Extract the [X, Y] coordinate from the center of the cell holding the provided text.  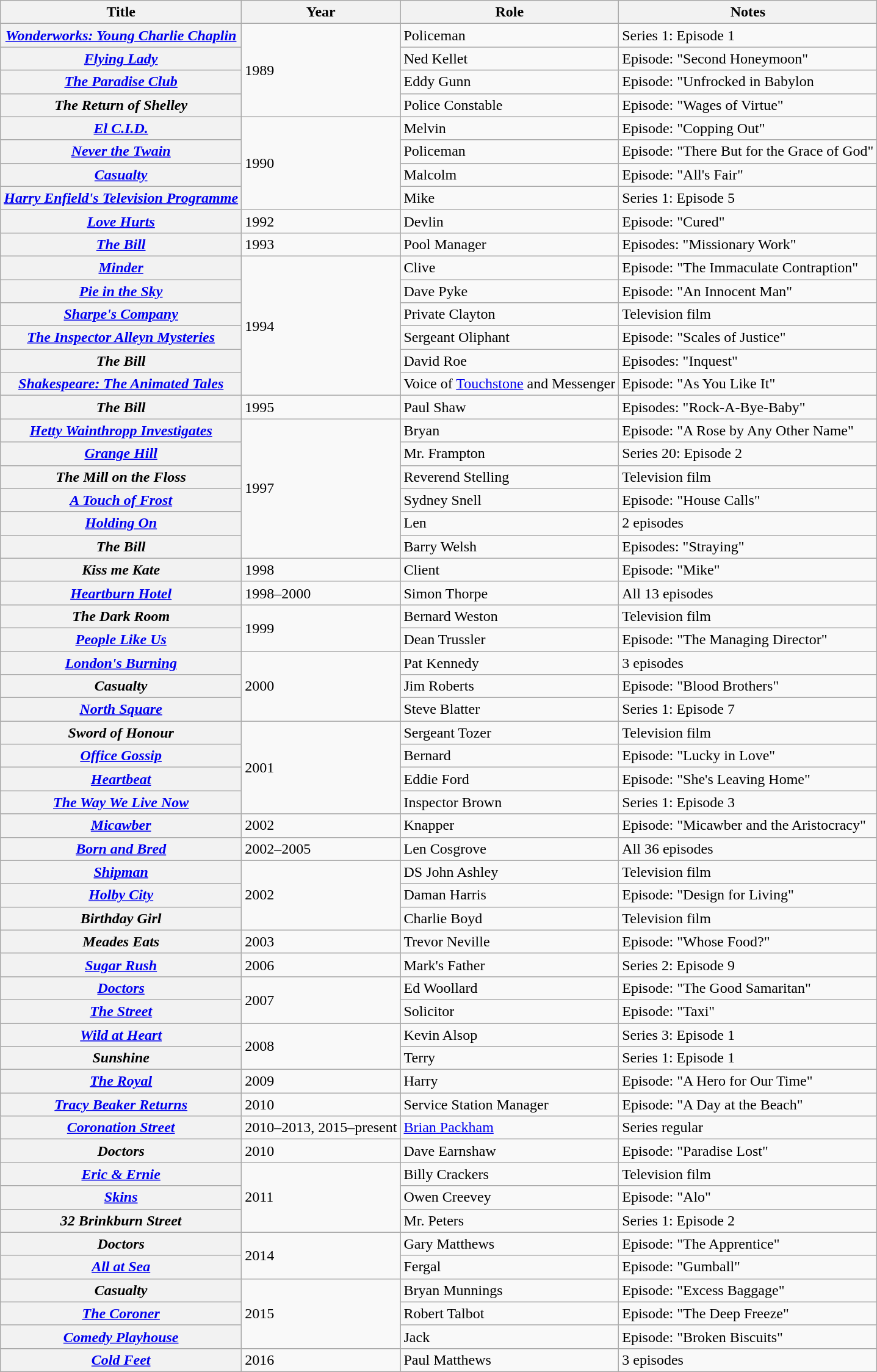
Paul Shaw [510, 407]
Episode: "Excess Baggage" [748, 1290]
Reverend Stelling [510, 477]
2006 [321, 965]
Episode: "Blood Brothers" [748, 686]
Harry Enfield's Television Programme [121, 198]
Bernard Weston [510, 616]
Robert Talbot [510, 1313]
Title [121, 12]
Holby City [121, 895]
Episode: "Scales of Justice" [748, 338]
2002–2005 [321, 849]
Barry Welsh [510, 546]
Series regular [748, 1128]
Episode: "Unfrocked in Babylon [748, 82]
Notes [748, 12]
Hetty Wainthropp Investigates [121, 430]
Jack [510, 1337]
Episode: "The Managing Director" [748, 639]
Jim Roberts [510, 686]
Eddy Gunn [510, 82]
Heartbeat [121, 779]
Episode: "Broken Biscuits" [748, 1337]
1999 [321, 628]
All 13 episodes [748, 593]
Steve Blatter [510, 710]
The Dark Room [121, 616]
1990 [321, 163]
People Like Us [121, 639]
32 Brinkburn Street [121, 1221]
Ed Woollard [510, 988]
2015 [321, 1313]
Episode: "The Immaculate Contraption" [748, 267]
Mark's Father [510, 965]
2009 [321, 1081]
The Mill on the Floss [121, 477]
Minder [121, 267]
2000 [321, 686]
Shakespeare: The Animated Tales [121, 384]
Bernard [510, 756]
North Square [121, 710]
1994 [321, 325]
Ned Kellet [510, 59]
Episode: "The Deep Freeze" [748, 1313]
1992 [321, 221]
Sergeant Oliphant [510, 338]
2016 [321, 1360]
Malcolm [510, 175]
Kiss me Kate [121, 570]
All 36 episodes [748, 849]
1998 [321, 570]
Gary Matthews [510, 1244]
Devlin [510, 221]
The Return of Shelley [121, 105]
Episodes: "Inquest" [748, 361]
A Touch of Frost [121, 500]
Series 1: Episode 7 [748, 710]
Series 20: Episode 2 [748, 454]
Harry [510, 1081]
Cold Feet [121, 1360]
Series 1: Episode 3 [748, 802]
The Street [121, 1011]
Dave Earnshaw [510, 1151]
The Inspector Alleyn Mysteries [121, 338]
1993 [321, 244]
Episode: "Gumball" [748, 1267]
1989 [321, 70]
Bryan [510, 430]
Mr. Frampton [510, 454]
1997 [321, 488]
Episode: "Alo" [748, 1197]
Year [321, 12]
Never the Twain [121, 151]
Sword of Honour [121, 733]
Episode: "She's Leaving Home" [748, 779]
2007 [321, 1000]
Episode: "A Day at the Beach" [748, 1105]
2010–2013, 2015–present [321, 1128]
Pie in the Sky [121, 291]
DS John Ashley [510, 872]
Episode: "Cured" [748, 221]
Birthday Girl [121, 918]
Episode: "The Good Samaritan" [748, 988]
2001 [321, 768]
Episode: "Second Honeymoon" [748, 59]
Episode: "A Rose by Any Other Name" [748, 430]
Inspector Brown [510, 802]
Episode: "An Innocent Man" [748, 291]
Shipman [121, 872]
Episode: "There But for the Grace of God" [748, 151]
All at Sea [121, 1267]
Tracy Beaker Returns [121, 1105]
Billy Crackers [510, 1174]
Paul Matthews [510, 1360]
Solicitor [510, 1011]
Comedy Playhouse [121, 1337]
Bryan Munnings [510, 1290]
Series 2: Episode 9 [748, 965]
Episode: "A Hero for Our Time" [748, 1081]
Episodes: "Missionary Work" [748, 244]
2 episodes [748, 523]
Series 3: Episode 1 [748, 1035]
Melvin [510, 128]
Episode: "Micawber and the Aristocracy" [748, 826]
Len [510, 523]
Episode: "The Apprentice" [748, 1244]
Coronation Street [121, 1128]
Sharpe's Company [121, 314]
Len Cosgrove [510, 849]
Client [510, 570]
Episode: "As You Like It" [748, 384]
Clive [510, 267]
Sydney Snell [510, 500]
The Paradise Club [121, 82]
Episode: "All's Fair" [748, 175]
Dean Trussler [510, 639]
Charlie Boyd [510, 918]
Eric & Ernie [121, 1174]
Wild at Heart [121, 1035]
Holding On [121, 523]
Knapper [510, 826]
Pat Kennedy [510, 662]
Episode: "Wages of Virtue" [748, 105]
2008 [321, 1047]
Series 1: Episode 5 [748, 198]
2003 [321, 942]
Meades Eats [121, 942]
Episode: "Design for Living" [748, 895]
Sugar Rush [121, 965]
Role [510, 12]
Grange Hill [121, 454]
Love Hurts [121, 221]
Episode: "Taxi" [748, 1011]
Sergeant Tozer [510, 733]
Episode: "Paradise Lost" [748, 1151]
Service Station Manager [510, 1105]
The Royal [121, 1081]
Flying Lady [121, 59]
David Roe [510, 361]
Episode: "House Calls" [748, 500]
Episode: "Lucky in Love" [748, 756]
Simon Thorpe [510, 593]
Mike [510, 198]
Daman Harris [510, 895]
Episodes: "Rock-A-Bye-Baby" [748, 407]
Mr. Peters [510, 1221]
Fergal [510, 1267]
El C.I.D. [121, 128]
Owen Creevey [510, 1197]
Skins [121, 1197]
Episodes: "Straying" [748, 546]
Episode: "Mike" [748, 570]
Trevor Neville [510, 942]
Heartburn Hotel [121, 593]
Pool Manager [510, 244]
1998–2000 [321, 593]
Office Gossip [121, 756]
Micawber [121, 826]
Born and Bred [121, 849]
2011 [321, 1197]
The Way We Live Now [121, 802]
Wonderworks: Young Charlie Chaplin [121, 35]
Police Constable [510, 105]
Brian Packham [510, 1128]
Sunshine [121, 1058]
Kevin Alsop [510, 1035]
Episode: "Copping Out" [748, 128]
1995 [321, 407]
Private Clayton [510, 314]
London's Burning [121, 662]
Series 1: Episode 2 [748, 1221]
The Coroner [121, 1313]
Episode: "Whose Food?" [748, 942]
Eddie Ford [510, 779]
2014 [321, 1255]
Voice of Touchstone and Messenger [510, 384]
Dave Pyke [510, 291]
Terry [510, 1058]
